Return [x, y] of the center of cell containing provided text 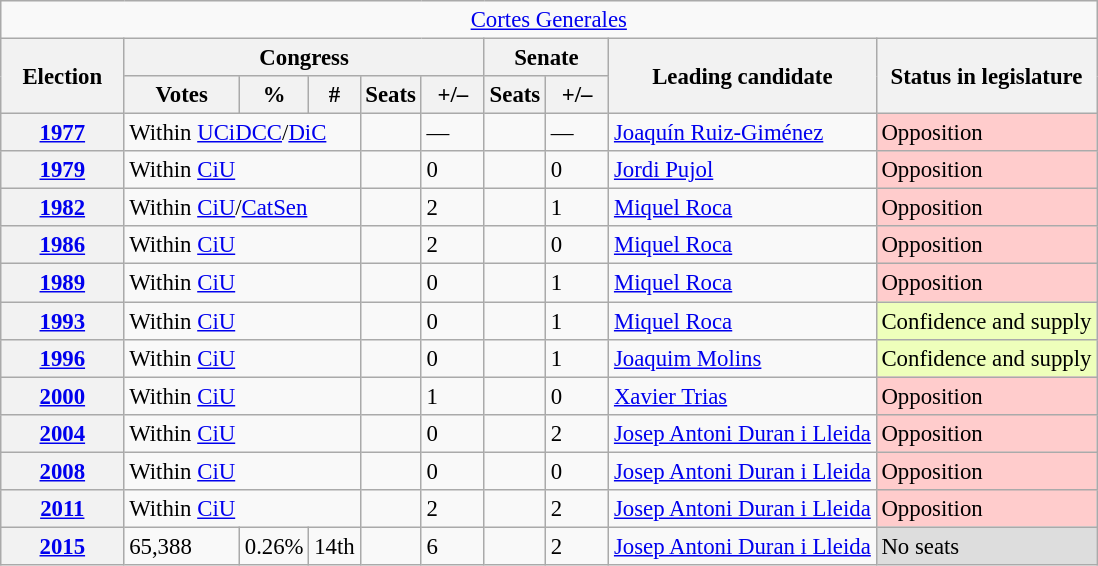
1986 [62, 245]
Jordi Pujol [742, 170]
No seats [986, 546]
2011 [62, 509]
Within CiU/CatSen [242, 208]
% [274, 95]
Election [62, 76]
Senate [546, 58]
2015 [62, 546]
Status in legislature [986, 76]
1979 [62, 170]
2004 [62, 433]
1989 [62, 283]
Congress [304, 58]
0.26% [274, 546]
1982 [62, 208]
Votes [182, 95]
# [334, 95]
14th [334, 546]
Joaquim Molins [742, 358]
6 [452, 546]
2008 [62, 471]
1993 [62, 321]
Leading candidate [742, 76]
Joaquín Ruiz-Giménez [742, 133]
2000 [62, 396]
1977 [62, 133]
Within UCiDCC/DiC [242, 133]
Xavier Trias [742, 396]
65,388 [182, 546]
1996 [62, 358]
Cortes Generales [549, 20]
